Locate the cell with the specified text and output its [X, Y] center coordinate. 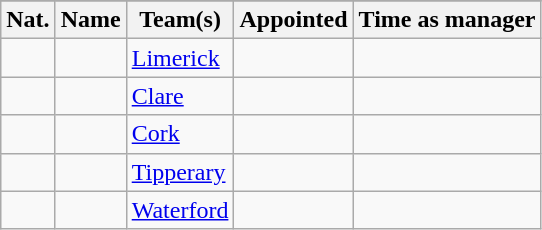
Name [90, 20]
Cork [180, 134]
Clare [180, 96]
Nat. [28, 20]
Team(s) [180, 20]
Tipperary [180, 172]
Limerick [180, 58]
Waterford [180, 210]
Time as manager [447, 20]
Appointed [294, 20]
